Identify which cell holds the provided text, then report its [X, Y] central coordinate. 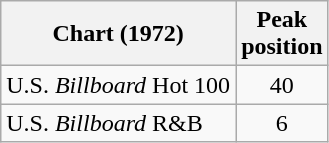
Chart (1972) [118, 34]
6 [282, 123]
Peakposition [282, 34]
40 [282, 85]
U.S. Billboard R&B [118, 123]
U.S. Billboard Hot 100 [118, 85]
